Output the (X, Y) coordinate of the center of the cell containing the given text.  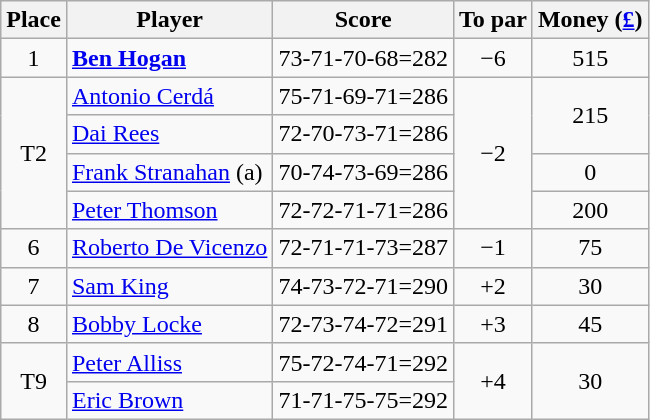
−1 (492, 248)
72-72-71-71=286 (364, 210)
−6 (492, 58)
Score (364, 20)
Roberto De Vicenzo (169, 248)
Dai Rees (169, 134)
72-70-73-71=286 (364, 134)
Peter Alliss (169, 362)
T9 (34, 381)
72-73-74-72=291 (364, 324)
+4 (492, 381)
74-73-72-71=290 (364, 286)
T2 (34, 153)
Bobby Locke (169, 324)
75-72-74-71=292 (364, 362)
200 (590, 210)
Peter Thomson (169, 210)
215 (590, 115)
45 (590, 324)
Ben Hogan (169, 58)
Sam King (169, 286)
6 (34, 248)
75-71-69-71=286 (364, 96)
Player (169, 20)
Eric Brown (169, 400)
+2 (492, 286)
75 (590, 248)
70-74-73-69=286 (364, 172)
Frank Stranahan (a) (169, 172)
8 (34, 324)
73-71-70-68=282 (364, 58)
Antonio Cerdá (169, 96)
7 (34, 286)
1 (34, 58)
515 (590, 58)
To par (492, 20)
Money (£) (590, 20)
0 (590, 172)
72-71-71-73=287 (364, 248)
71-71-75-75=292 (364, 400)
−2 (492, 153)
+3 (492, 324)
Place (34, 20)
